Determine the (x, y) coordinate at the center of the cell enclosing the given text.  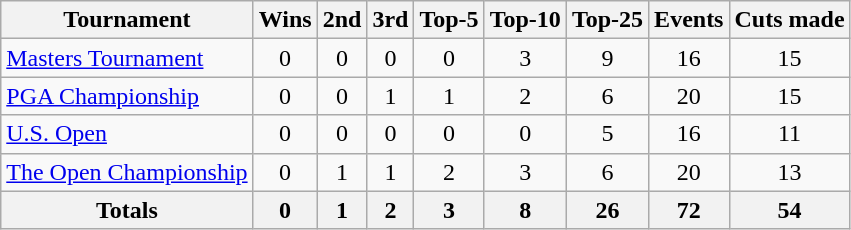
Wins (285, 20)
PGA Championship (127, 96)
Events (689, 20)
Top-10 (525, 20)
5 (607, 134)
11 (790, 134)
Top-5 (449, 20)
9 (607, 58)
Top-25 (607, 20)
3rd (390, 20)
2nd (342, 20)
Tournament (127, 20)
Masters Tournament (127, 58)
Cuts made (790, 20)
72 (689, 210)
26 (607, 210)
8 (525, 210)
13 (790, 172)
U.S. Open (127, 134)
54 (790, 210)
Totals (127, 210)
The Open Championship (127, 172)
